Detect which cell encompasses the target text, then output its (x, y) center coordinate. 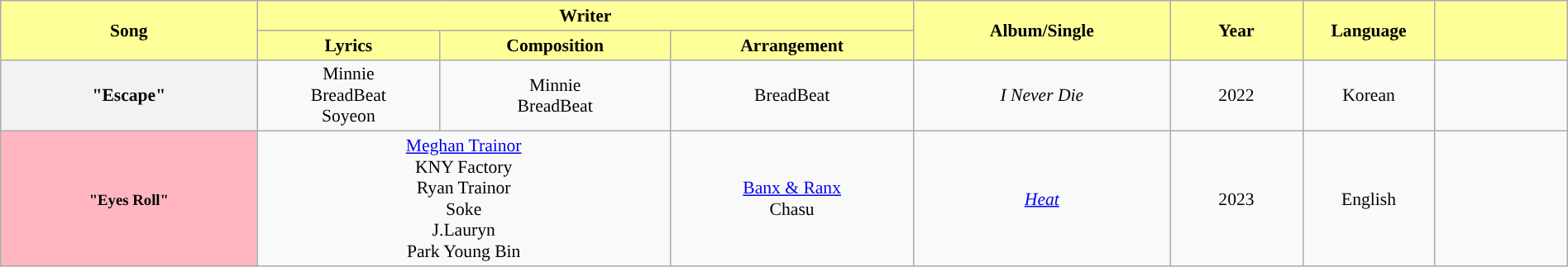
Korean (1369, 96)
Year (1236, 30)
English (1369, 198)
I Never Die (1042, 96)
MinnieBreadBeat (556, 96)
Arrangement (791, 45)
Writer (586, 16)
BreadBeat (791, 96)
2022 (1236, 96)
Heat (1042, 198)
2023 (1236, 198)
Composition (556, 45)
"Escape" (129, 96)
Album/Single (1042, 30)
Lyrics (349, 45)
Song (129, 30)
Meghan Trainor KNY Factory Ryan Trainor Soke J.Lauryn Park Young Bin (464, 198)
Banx & Ranx Chasu (791, 198)
MinnieBreadBeatSoyeon (349, 96)
"Eyes Roll" (129, 198)
Language (1369, 30)
